Capture the cell that displays the provided text and extract its [x, y] central coordinate. 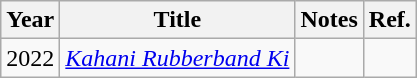
Title [178, 20]
Year [30, 20]
2022 [30, 58]
Notes [329, 20]
Ref. [390, 20]
Kahani Rubberband Ki [178, 58]
